Scan for the cell matching the given text and deliver its (x, y) coordinate at center. 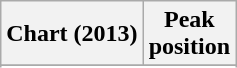
Chart (2013) (72, 34)
Peakposition (189, 34)
